Identify which cell holds the provided text, then report its [X, Y] central coordinate. 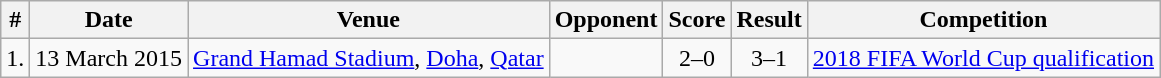
Venue [369, 20]
3–1 [769, 58]
13 March 2015 [109, 58]
Score [697, 20]
Opponent [606, 20]
Result [769, 20]
1. [16, 58]
# [16, 20]
2018 FIFA World Cup qualification [983, 58]
Competition [983, 20]
2–0 [697, 58]
Date [109, 20]
Grand Hamad Stadium, Doha, Qatar [369, 58]
